Extract the [x, y] coordinate from the center of the cell holding the provided text.  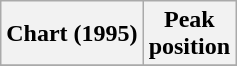
Chart (1995) [72, 34]
Peakposition [189, 34]
